Identify which cell holds the provided text, then report its [X, Y] central coordinate. 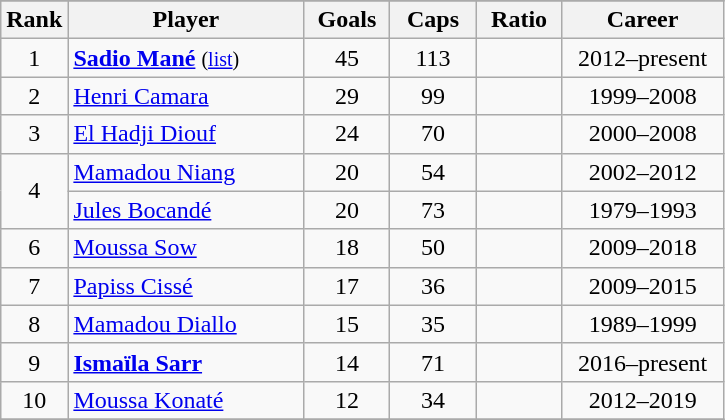
12 [347, 400]
Ismaïla Sarr [186, 362]
2012–present [642, 58]
Goals [347, 20]
1989–1999 [642, 324]
113 [433, 58]
7 [34, 286]
10 [34, 400]
71 [433, 362]
99 [433, 96]
2016–present [642, 362]
2002–2012 [642, 172]
8 [34, 324]
18 [347, 248]
1999–2008 [642, 96]
73 [433, 210]
Ratio [519, 20]
2 [34, 96]
Rank [34, 20]
Moussa Konaté [186, 400]
24 [347, 134]
1979–1993 [642, 210]
Mamadou Niang [186, 172]
54 [433, 172]
Jules Bocandé [186, 210]
15 [347, 324]
45 [347, 58]
Papiss Cissé [186, 286]
29 [347, 96]
36 [433, 286]
Sadio Mané (list) [186, 58]
2009–2018 [642, 248]
Mamadou Diallo [186, 324]
35 [433, 324]
9 [34, 362]
34 [433, 400]
El Hadji Diouf [186, 134]
Player [186, 20]
2000–2008 [642, 134]
2009–2015 [642, 286]
6 [34, 248]
14 [347, 362]
3 [34, 134]
17 [347, 286]
2012–2019 [642, 400]
1 [34, 58]
Caps [433, 20]
Henri Camara [186, 96]
Career [642, 20]
50 [433, 248]
70 [433, 134]
Moussa Sow [186, 248]
4 [34, 191]
